Determine the (X, Y) coordinate at the center of the cell enclosing the given text.  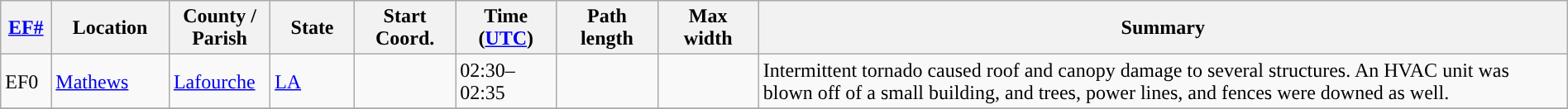
02:30–02:35 (506, 81)
Max width (708, 28)
Start Coord. (404, 28)
County / Parish (219, 28)
Location (111, 28)
Lafourche (219, 81)
Mathews (111, 81)
EF# (26, 28)
State (313, 28)
EF0 (26, 81)
Path length (607, 28)
Summary (1163, 28)
LA (313, 81)
Time (UTC) (506, 28)
